Pinpoint the cell where the given text exists, returning its (x, y) midpoint coordinate. 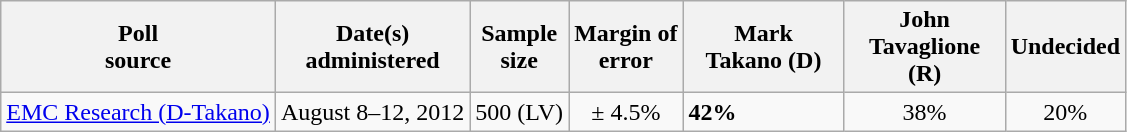
EMC Research (D-Takano) (138, 112)
JohnTavaglione (R) (924, 47)
± 4.5% (626, 112)
Date(s)administered (372, 47)
38% (924, 112)
500 (LV) (520, 112)
Samplesize (520, 47)
42% (764, 112)
Pollsource (138, 47)
20% (1065, 112)
Undecided (1065, 47)
August 8–12, 2012 (372, 112)
Margin oferror (626, 47)
MarkTakano (D) (764, 47)
